Pinpoint the cell where the given text exists, returning its (X, Y) midpoint coordinate. 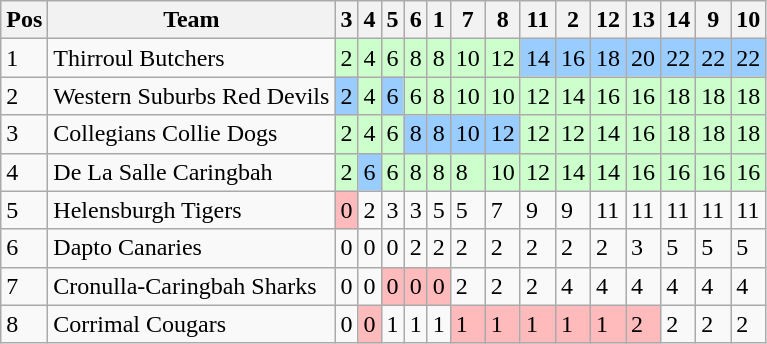
13 (644, 20)
Dapto Canaries (192, 248)
Pos (24, 20)
Thirroul Butchers (192, 58)
Collegians Collie Dogs (192, 134)
Helensburgh Tigers (192, 210)
Corrimal Cougars (192, 324)
Cronulla-Caringbah Sharks (192, 286)
Western Suburbs Red Devils (192, 96)
20 (644, 58)
Team (192, 20)
De La Salle Caringbah (192, 172)
